Find where the given text appears and provide that cell's center as [X, Y] coordinate. 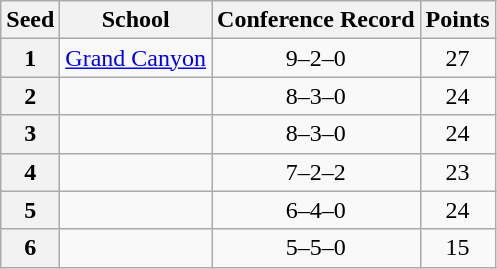
7–2–2 [316, 172]
3 [30, 134]
Seed [30, 20]
Conference Record [316, 20]
2 [30, 96]
15 [458, 248]
6 [30, 248]
9–2–0 [316, 58]
Grand Canyon [136, 58]
Points [458, 20]
27 [458, 58]
4 [30, 172]
23 [458, 172]
5–5–0 [316, 248]
6–4–0 [316, 210]
1 [30, 58]
School [136, 20]
5 [30, 210]
